Determine the [x, y] coordinate at the center of the cell enclosing the given text.  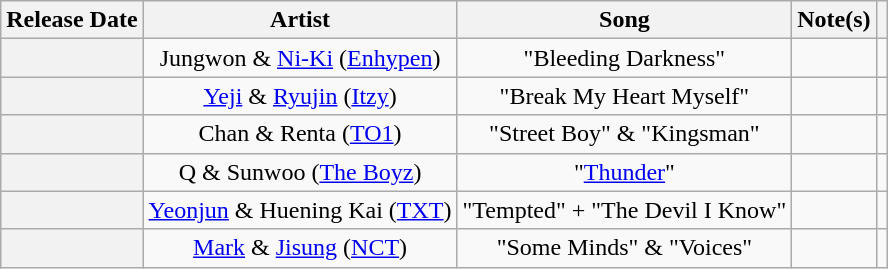
"Thunder" [624, 172]
Yeji & Ryujin (Itzy) [300, 96]
Note(s) [834, 20]
Song [624, 20]
Jungwon & Ni-Ki (Enhypen) [300, 58]
Artist [300, 20]
Yeonjun & Huening Kai (TXT) [300, 210]
"Bleeding Darkness" [624, 58]
Mark & Jisung (NCT) [300, 248]
"Tempted" + "The Devil I Know" [624, 210]
Release Date [72, 20]
"Some Minds" & "Voices" [624, 248]
"Street Boy" & "Kingsman" [624, 134]
Q & Sunwoo (The Boyz) [300, 172]
Chan & Renta (TO1) [300, 134]
"Break My Heart Myself" [624, 96]
